Identify which cell holds the provided text, then report its (X, Y) central coordinate. 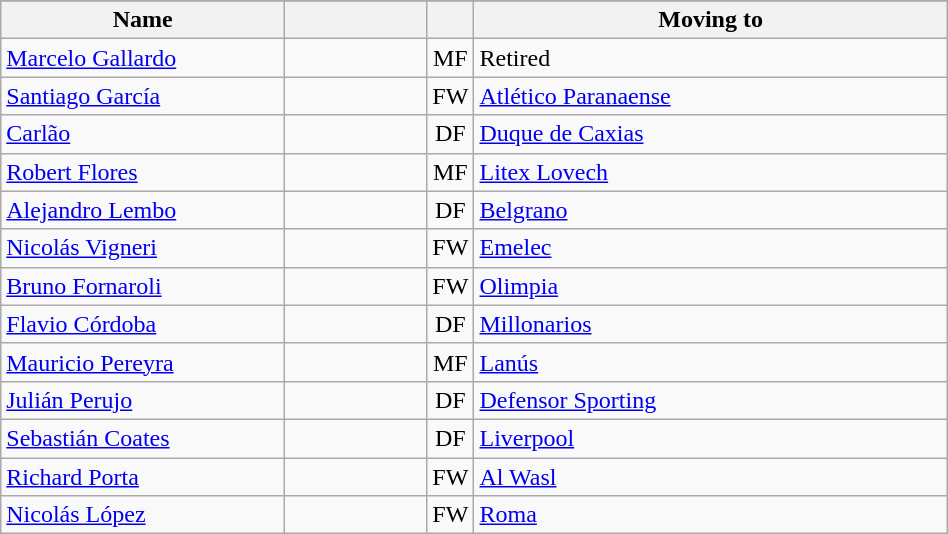
Roma (710, 515)
Robert Flores (143, 172)
Carlão (143, 134)
Lanús (710, 362)
Liverpool (710, 438)
Richard Porta (143, 477)
Name (143, 20)
Sebastián Coates (143, 438)
Marcelo Gallardo (143, 58)
Emelec (710, 248)
Millonarios (710, 324)
Litex Lovech (710, 172)
Atlético Paranaense (710, 96)
Olimpia (710, 286)
Santiago García (143, 96)
Flavio Córdoba (143, 324)
Al Wasl (710, 477)
Mauricio Pereyra (143, 362)
Duque de Caxias (710, 134)
Defensor Sporting (710, 400)
Bruno Fornaroli (143, 286)
Alejandro Lembo (143, 210)
Moving to (710, 20)
Julián Perujo (143, 400)
Retired (710, 58)
Nicolás López (143, 515)
Belgrano (710, 210)
Nicolás Vigneri (143, 248)
